Extract the (x, y) coordinate from the center of the cell holding the provided text.  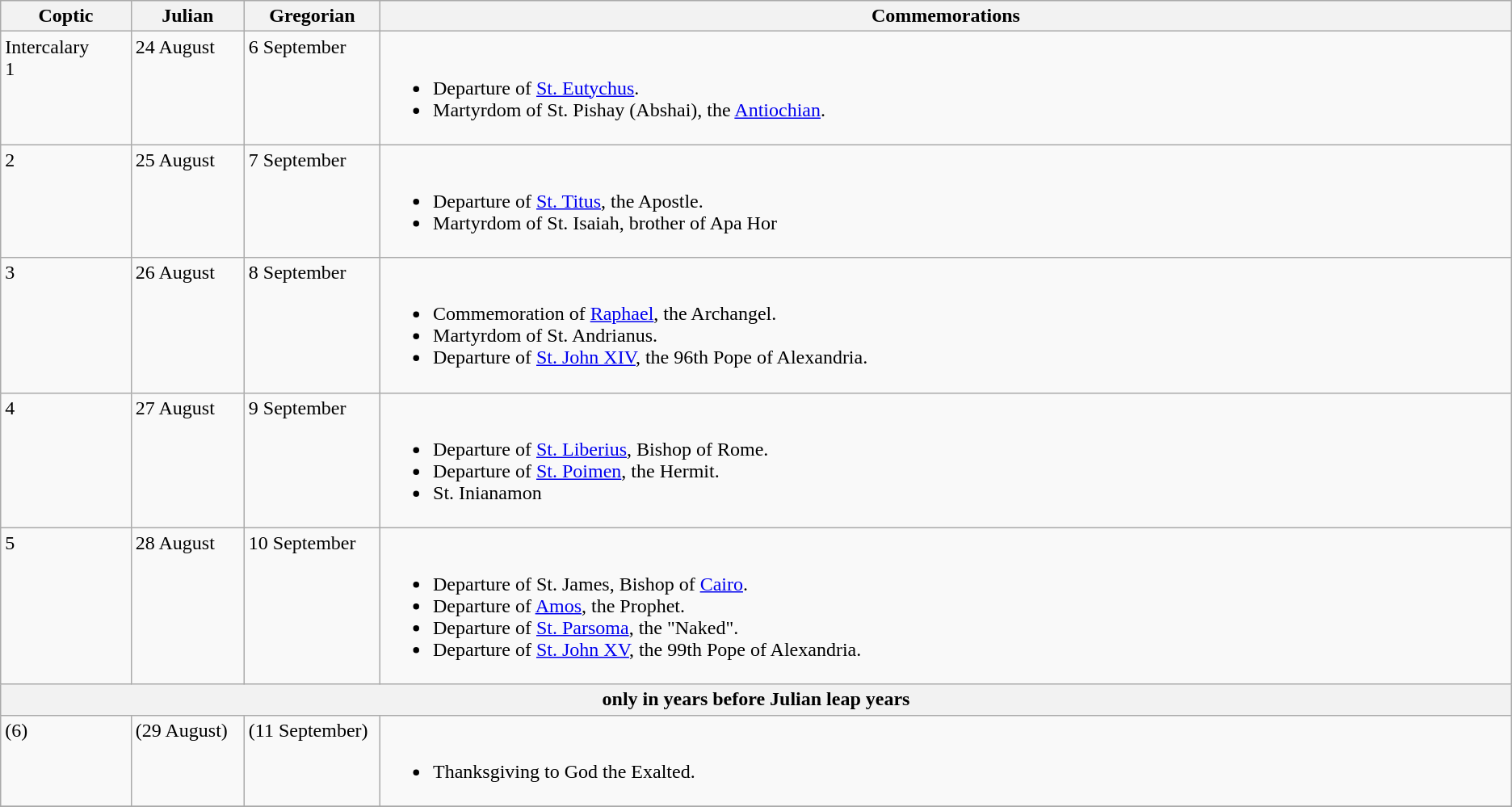
Coptic (66, 16)
Commemoration of Raphael, the Archangel.Martyrdom of St. Andrianus.Departure of St. John XIV, the 96th Pope of Alexandria. (947, 325)
10 September (312, 606)
7 September (312, 201)
Thanksgiving to God the Exalted. (947, 761)
Departure of St. Eutychus.Martyrdom of St. Pishay (Abshai), the Antiochian. (947, 88)
6 September (312, 88)
Departure of St. Titus, the Apostle.Martyrdom of St. Isaiah, brother of Apa Hor (947, 201)
3 (66, 325)
Gregorian (312, 16)
2 (66, 201)
24 August (187, 88)
25 August (187, 201)
27 August (187, 460)
5 (66, 606)
Julian (187, 16)
26 August (187, 325)
4 (66, 460)
Commemorations (947, 16)
(29 August) (187, 761)
(6) (66, 761)
8 September (312, 325)
Intercalary1 (66, 88)
9 September (312, 460)
28 August (187, 606)
only in years before Julian leap years (756, 700)
Departure of St. Liberius, Bishop of Rome.Departure of St. Poimen, the Hermit.St. Inianamon (947, 460)
(11 September) (312, 761)
